Capture the cell that displays the provided text and extract its [x, y] central coordinate. 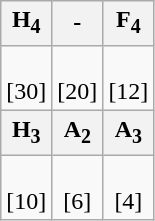
H3 [26, 132]
A2 [78, 132]
H4 [26, 23]
A3 [128, 132]
- [78, 23]
[20] [78, 78]
[10] [26, 186]
F4 [128, 23]
[6] [78, 186]
[4] [128, 186]
[12] [128, 78]
[30] [26, 78]
